Find where the given text appears and provide that cell's center as [x, y] coordinate. 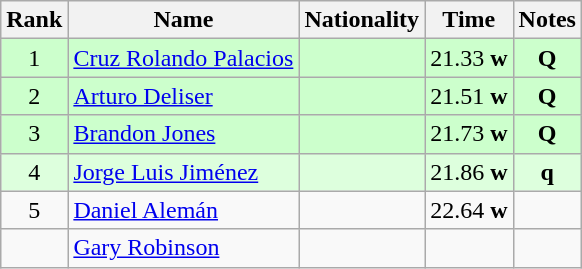
4 [34, 172]
21.33 w [469, 58]
Cruz Rolando Palacios [184, 58]
Rank [34, 20]
21.73 w [469, 134]
1 [34, 58]
Gary Robinson [184, 248]
Notes [547, 20]
q [547, 172]
Arturo Deliser [184, 96]
Nationality [362, 20]
Time [469, 20]
2 [34, 96]
Name [184, 20]
22.64 w [469, 210]
Brandon Jones [184, 134]
5 [34, 210]
Jorge Luis Jiménez [184, 172]
Daniel Alemán [184, 210]
21.51 w [469, 96]
3 [34, 134]
21.86 w [469, 172]
